Search for the cell housing the specified text and yield its [X, Y] center coordinate. 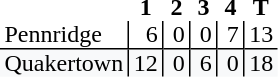
13 [261, 35]
Pennridge [64, 35]
18 [261, 63]
Quakertown [64, 63]
12 [145, 63]
7 [230, 35]
